Return the [X, Y] coordinate for the center point of the cell that contains the specified text.  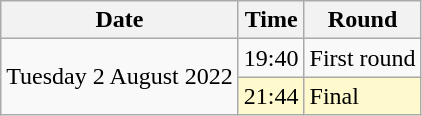
Time [271, 20]
Final [362, 96]
Date [120, 20]
First round [362, 58]
Round [362, 20]
21:44 [271, 96]
19:40 [271, 58]
Tuesday 2 August 2022 [120, 77]
